Determine the [X, Y] coordinate at the center of the cell enclosing the given text.  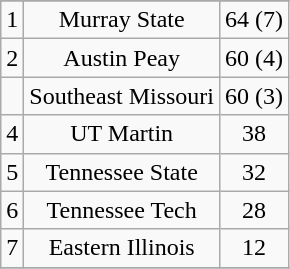
64 (7) [254, 20]
60 (4) [254, 58]
Austin Peay [122, 58]
12 [254, 248]
Tennessee Tech [122, 210]
28 [254, 210]
Murray State [122, 20]
32 [254, 172]
4 [12, 134]
38 [254, 134]
1 [12, 20]
UT Martin [122, 134]
6 [12, 210]
Eastern Illinois [122, 248]
Tennessee State [122, 172]
2 [12, 58]
60 (3) [254, 96]
7 [12, 248]
Southeast Missouri [122, 96]
5 [12, 172]
